Identify which cell holds the provided text, then report its (X, Y) central coordinate. 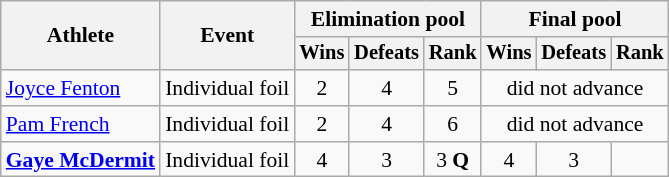
Final pool (574, 19)
Event (227, 36)
Joyce Fenton (80, 88)
Elimination pool (388, 19)
Pam French (80, 124)
5 (453, 88)
6 (453, 124)
Athlete (80, 36)
